Return (X, Y) of the center of cell containing provided text 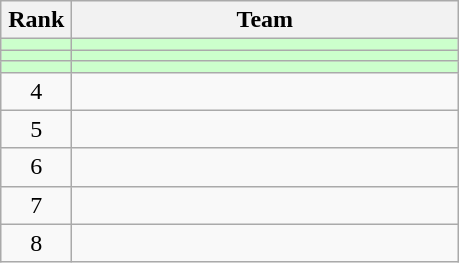
Rank (36, 20)
Team (265, 20)
8 (36, 243)
6 (36, 167)
5 (36, 129)
4 (36, 91)
7 (36, 205)
